Locate the cell with the specified text and output its (X, Y) center coordinate. 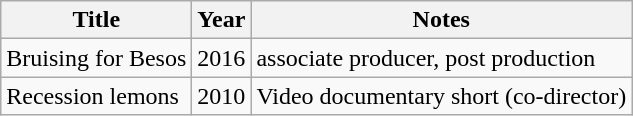
2016 (222, 58)
Notes (442, 20)
Bruising for Besos (96, 58)
2010 (222, 96)
associate producer, post production (442, 58)
Video documentary short (co-director) (442, 96)
Recession lemons (96, 96)
Title (96, 20)
Year (222, 20)
